Identify which cell holds the provided text, then report its [X, Y] central coordinate. 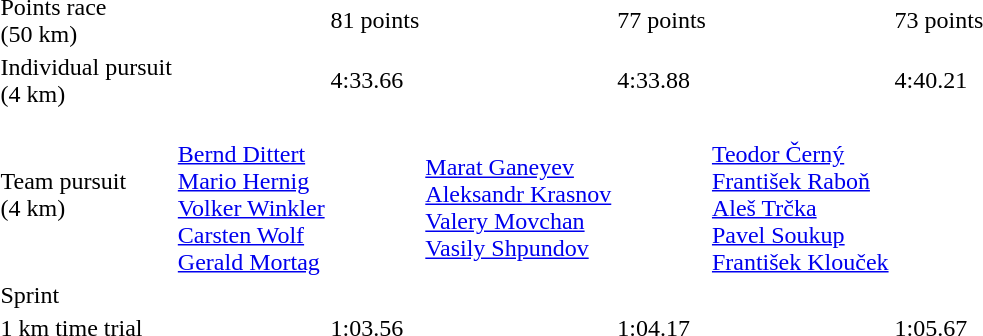
Bernd DittertMario HernigVolker WinklerCarsten Wolf Gerald Mortag [251, 194]
Teodor ČernýFrantišek RaboňAleš TrčkaPavel Soukup František Klouček [800, 194]
4:33.66 [375, 80]
4:33.88 [662, 80]
Marat GaneyevAleksandr KrasnovValery MovchanVasily Shpundov [518, 194]
